Extract the (X, Y) coordinate from the center of the cell holding the provided text.  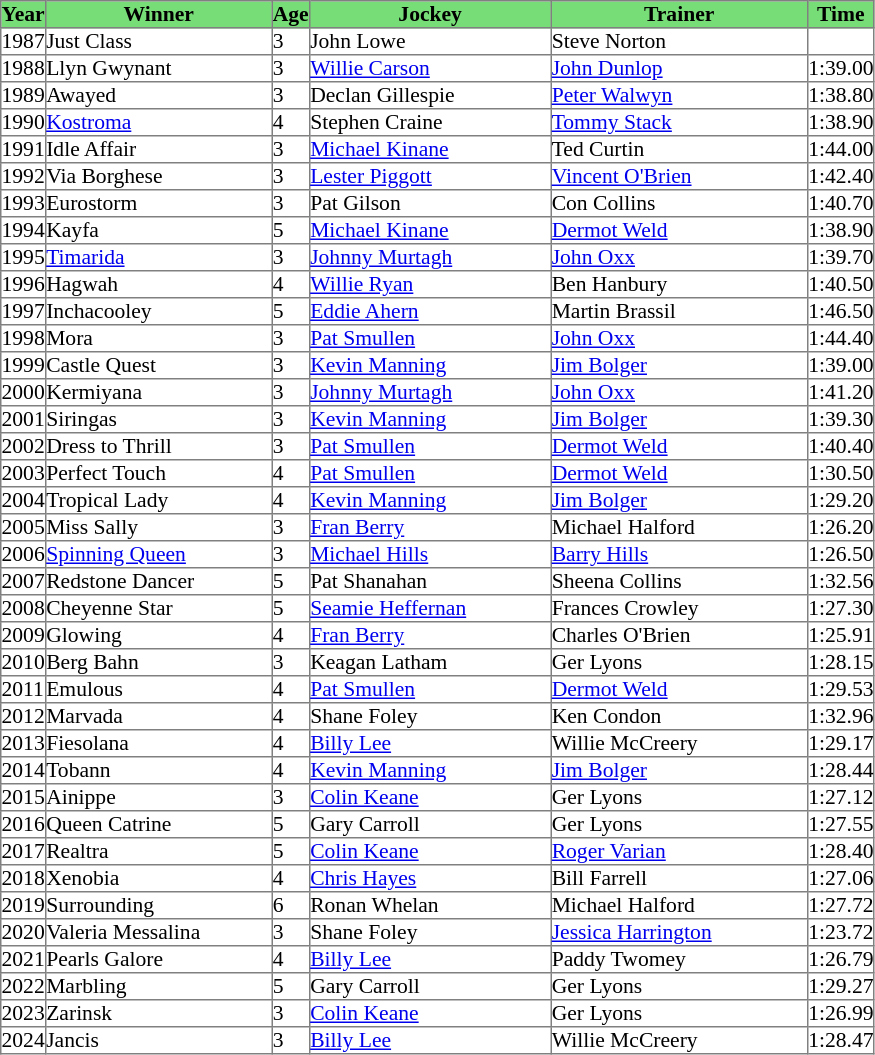
Stephen Craine (430, 122)
Cheyenne Star (158, 608)
2011 (24, 690)
1:26.50 (840, 554)
Kermiyana (158, 392)
2016 (24, 824)
Eddie Ahern (430, 312)
1:38.80 (840, 96)
1:26.20 (840, 528)
1993 (24, 204)
2003 (24, 474)
2014 (24, 770)
Age (290, 14)
Timarida (158, 258)
Year (24, 14)
Kostroma (158, 122)
1:40.50 (840, 284)
1:44.40 (840, 338)
Roger Varian (679, 852)
Trainer (679, 14)
1:40.70 (840, 204)
1:27.72 (840, 906)
Miss Sally (158, 528)
1997 (24, 312)
1:29.27 (840, 986)
Ronan Whelan (430, 906)
Tommy Stack (679, 122)
1:27.30 (840, 608)
Berg Bahn (158, 662)
2005 (24, 528)
1988 (24, 68)
Siringas (158, 420)
2012 (24, 716)
Jancis (158, 1040)
1:25.91 (840, 636)
Valeria Messalina (158, 932)
1:26.79 (840, 960)
2006 (24, 554)
Seamie Heffernan (430, 608)
Dress to Thrill (158, 446)
Keagan Latham (430, 662)
Frances Crowley (679, 608)
1:40.40 (840, 446)
1:42.40 (840, 176)
Pearls Galore (158, 960)
1:30.50 (840, 474)
Steve Norton (679, 42)
Paddy Twomey (679, 960)
1990 (24, 122)
1992 (24, 176)
2004 (24, 500)
Sheena Collins (679, 582)
2024 (24, 1040)
Ken Condon (679, 716)
6 (290, 906)
Redstone Dancer (158, 582)
1987 (24, 42)
Willie Carson (430, 68)
1998 (24, 338)
2022 (24, 986)
2007 (24, 582)
Spinning Queen (158, 554)
1996 (24, 284)
Jessica Harrington (679, 932)
1994 (24, 230)
2010 (24, 662)
1:41.20 (840, 392)
Lester Piggott (430, 176)
Via Borghese (158, 176)
Tropical Lady (158, 500)
Queen Catrine (158, 824)
2000 (24, 392)
1:46.50 (840, 312)
Barry Hills (679, 554)
1:29.53 (840, 690)
Glowing (158, 636)
John Dunlop (679, 68)
John Lowe (430, 42)
1:39.30 (840, 420)
1:26.99 (840, 1014)
1:27.55 (840, 824)
2009 (24, 636)
Awayed (158, 96)
1:28.15 (840, 662)
1:28.40 (840, 852)
Bill Farrell (679, 878)
Pat Gilson (430, 204)
Just Class (158, 42)
Emulous (158, 690)
1:27.06 (840, 878)
1989 (24, 96)
Perfect Touch (158, 474)
1:23.72 (840, 932)
2018 (24, 878)
Jockey (430, 14)
2017 (24, 852)
1:28.47 (840, 1040)
1:29.20 (840, 500)
Con Collins (679, 204)
2001 (24, 420)
Vincent O'Brien (679, 176)
Zarinsk (158, 1014)
Pat Shanahan (430, 582)
Charles O'Brien (679, 636)
Marvada (158, 716)
Time (840, 14)
Declan Gillespie (430, 96)
Inchacooley (158, 312)
Willie Ryan (430, 284)
2020 (24, 932)
1:28.44 (840, 770)
Ted Curtin (679, 150)
Chris Hayes (430, 878)
2008 (24, 608)
Mora (158, 338)
1:44.00 (840, 150)
Michael Hills (430, 554)
Eurostorm (158, 204)
Ainippe (158, 798)
Winner (158, 14)
1:32.56 (840, 582)
1995 (24, 258)
Hagwah (158, 284)
Idle Affair (158, 150)
Fiesolana (158, 744)
1:27.12 (840, 798)
2023 (24, 1014)
Kayfa (158, 230)
2019 (24, 906)
1991 (24, 150)
Llyn Gwynant (158, 68)
Castle Quest (158, 366)
1:32.96 (840, 716)
Ben Hanbury (679, 284)
Xenobia (158, 878)
Marbling (158, 986)
1:39.70 (840, 258)
2021 (24, 960)
2002 (24, 446)
2013 (24, 744)
Martin Brassil (679, 312)
1:29.17 (840, 744)
Tobann (158, 770)
1999 (24, 366)
2015 (24, 798)
Peter Walwyn (679, 96)
Realtra (158, 852)
Surrounding (158, 906)
